Extract the [x, y] coordinate from the center of the cell holding the provided text.  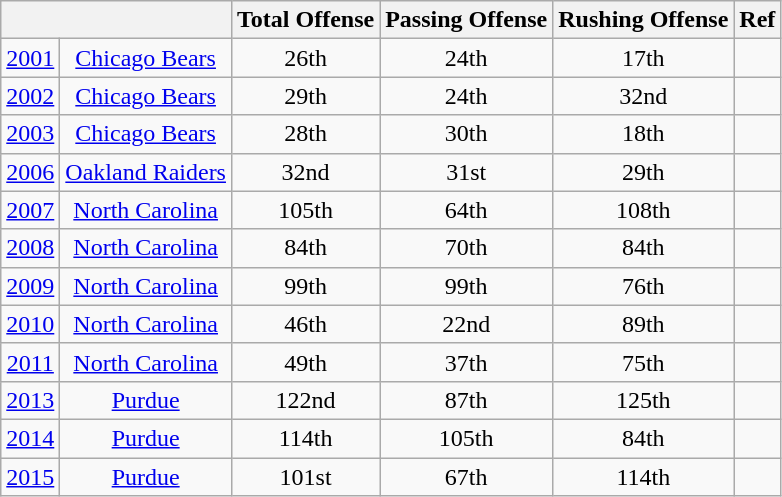
2014 [30, 438]
37th [466, 362]
26th [305, 58]
2013 [30, 400]
76th [644, 286]
Oakland Raiders [146, 172]
122nd [305, 400]
70th [466, 248]
22nd [466, 324]
2003 [30, 134]
2008 [30, 248]
49th [305, 362]
2007 [30, 210]
2002 [30, 96]
18th [644, 134]
30th [466, 134]
125th [644, 400]
87th [466, 400]
89th [644, 324]
2015 [30, 477]
Total Offense [305, 20]
75th [644, 362]
108th [644, 210]
Ref [758, 20]
Passing Offense [466, 20]
31st [466, 172]
Rushing Offense [644, 20]
17th [644, 58]
46th [305, 324]
2010 [30, 324]
67th [466, 477]
2011 [30, 362]
64th [466, 210]
2001 [30, 58]
2006 [30, 172]
101st [305, 477]
2009 [30, 286]
28th [305, 134]
